Output the [x, y] coordinate of the center of the cell containing the given text.  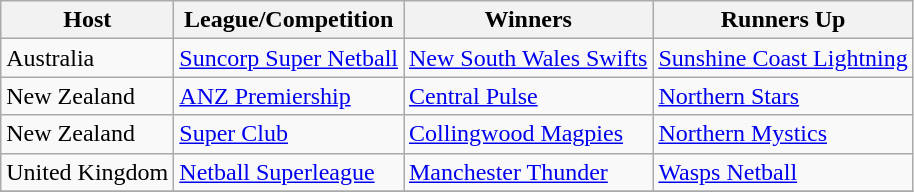
League/Competition [289, 20]
Northern Mystics [783, 134]
Northern Stars [783, 96]
United Kingdom [88, 172]
Super Club [289, 134]
Suncorp Super Netball [289, 58]
Central Pulse [528, 96]
New South Wales Swifts [528, 58]
Manchester Thunder [528, 172]
Collingwood Magpies [528, 134]
Netball Superleague [289, 172]
ANZ Premiership [289, 96]
Winners [528, 20]
Australia [88, 58]
Runners Up [783, 20]
Wasps Netball [783, 172]
Host [88, 20]
Sunshine Coast Lightning [783, 58]
